Identify which cell holds the provided text, then report its (X, Y) central coordinate. 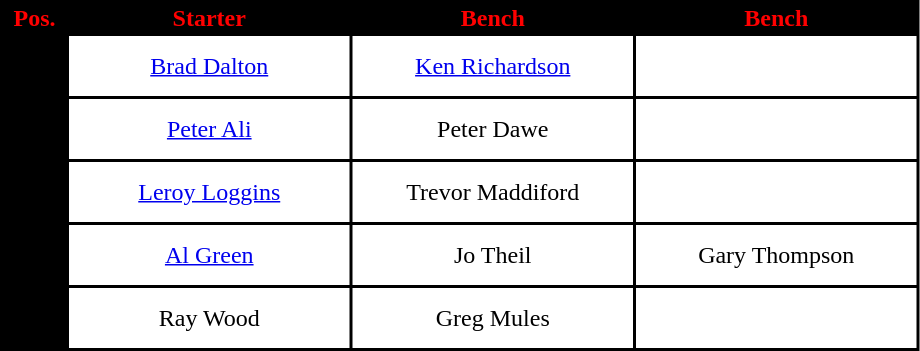
Peter Dawe (492, 129)
Pos. (34, 18)
Leroy Loggins (209, 192)
Peter Ali (209, 129)
Starter (209, 18)
Jo Theil (492, 255)
Al Green (209, 255)
Ray Wood (209, 318)
Greg Mules (492, 318)
Trevor Maddiford (492, 192)
Gary Thompson (776, 255)
Ken Richardson (492, 66)
Brad Dalton (209, 66)
